Capture the cell that displays the provided text and extract its [X, Y] central coordinate. 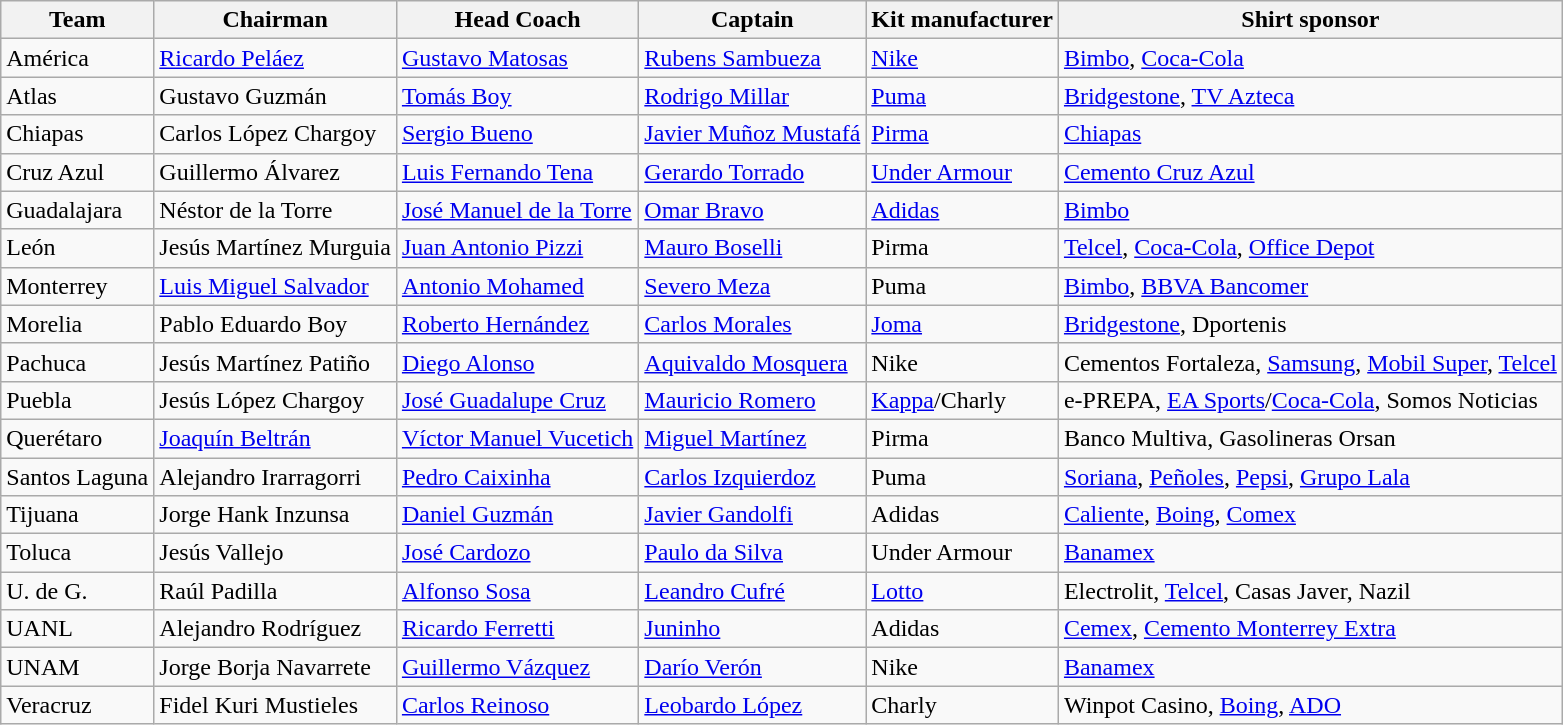
Raúl Padilla [276, 591]
Jesús Martínez Murguia [276, 248]
Querétaro [78, 438]
Tijuana [78, 515]
Monterrey [78, 286]
Rubens Sambueza [752, 58]
Bridgestone, TV Azteca [1310, 96]
León [78, 248]
Miguel Martínez [752, 438]
Carlos Morales [752, 324]
Kappa/Charly [962, 400]
Lotto [962, 591]
Tomás Boy [517, 96]
Carlos Izquierdoz [752, 477]
Banco Multiva, Gasolineras Orsan [1310, 438]
Omar Bravo [752, 210]
Caliente, Boing, Comex [1310, 515]
Carlos Reinoso [517, 705]
Chairman [276, 20]
Javier Gandolfi [752, 515]
Daniel Guzmán [517, 515]
Joma [962, 324]
José Manuel de la Torre [517, 210]
Telcel, Coca-Cola, Office Depot [1310, 248]
Sergio Bueno [517, 134]
Santos Laguna [78, 477]
Luis Miguel Salvador [276, 286]
Guillermo Vázquez [517, 667]
Gustavo Matosas [517, 58]
Ricardo Ferretti [517, 629]
José Guadalupe Cruz [517, 400]
Winpot Casino, Boing, ADO [1310, 705]
Pachuca [78, 362]
Leandro Cufré [752, 591]
Bridgestone, Dportenis [1310, 324]
Electrolit, Telcel, Casas Javer, Nazil [1310, 591]
Alejandro Rodríguez [276, 629]
Antonio Mohamed [517, 286]
Jorge Hank Inzunsa [276, 515]
Cementos Fortaleza, Samsung, Mobil Super, Telcel [1310, 362]
Gustavo Guzmán [276, 96]
Mauro Boselli [752, 248]
Víctor Manuel Vucetich [517, 438]
Veracruz [78, 705]
Rodrigo Millar [752, 96]
Gerardo Torrado [752, 172]
Fidel Kuri Mustieles [276, 705]
Jesús Vallejo [276, 553]
Darío Verón [752, 667]
Pedro Caixinha [517, 477]
Roberto Hernández [517, 324]
Leobardo López [752, 705]
Charly [962, 705]
América [78, 58]
UNAM [78, 667]
Juan Antonio Pizzi [517, 248]
Carlos López Chargoy [276, 134]
Mauricio Romero [752, 400]
Soriana, Peñoles, Pepsi, Grupo Lala [1310, 477]
Cruz Azul [78, 172]
Head Coach [517, 20]
Alejandro Irarragorri [276, 477]
Captain [752, 20]
Juninho [752, 629]
Jorge Borja Navarrete [276, 667]
Severo Meza [752, 286]
Javier Muñoz Mustafá [752, 134]
e-PREPA, EA Sports/Coca-Cola, Somos Noticias [1310, 400]
Jesús Martínez Patiño [276, 362]
Diego Alonso [517, 362]
Cemex, Cemento Monterrey Extra [1310, 629]
U. de G. [78, 591]
Alfonso Sosa [517, 591]
Bimbo, BBVA Bancomer [1310, 286]
Bimbo [1310, 210]
Guadalajara [78, 210]
Team [78, 20]
Pablo Eduardo Boy [276, 324]
Toluca [78, 553]
Morelia [78, 324]
Atlas [78, 96]
Puebla [78, 400]
Kit manufacturer [962, 20]
Shirt sponsor [1310, 20]
José Cardozo [517, 553]
Luis Fernando Tena [517, 172]
Aquivaldo Mosquera [752, 362]
Joaquín Beltrán [276, 438]
Jesús López Chargoy [276, 400]
UANL [78, 629]
Néstor de la Torre [276, 210]
Bimbo, Coca-Cola [1310, 58]
Ricardo Peláez [276, 58]
Guillermo Álvarez [276, 172]
Cemento Cruz Azul [1310, 172]
Paulo da Silva [752, 553]
